Pinpoint the cell where the given text exists, returning its (x, y) midpoint coordinate. 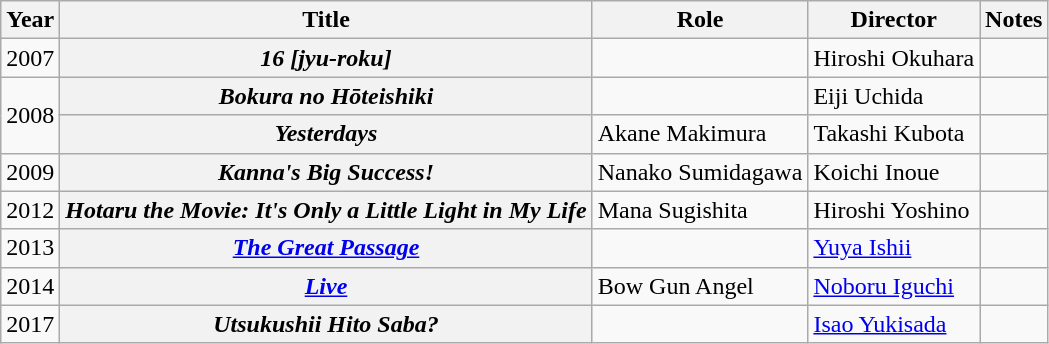
Bow Gun Angel (700, 286)
Isao Yukisada (894, 324)
16 [jyu-roku] (326, 58)
2017 (30, 324)
Live (326, 286)
Utsukushii Hito Saba? (326, 324)
Hiroshi Yoshino (894, 210)
2013 (30, 248)
2009 (30, 172)
Yuya Ishii (894, 248)
Hotaru the Movie: It's Only a Little Light in My Life (326, 210)
Takashi Kubota (894, 134)
Hiroshi Okuhara (894, 58)
2007 (30, 58)
Akane Makimura (700, 134)
Kanna's Big Success! (326, 172)
Mana Sugishita (700, 210)
Koichi Inoue (894, 172)
Eiji Uchida (894, 96)
Director (894, 20)
Year (30, 20)
Title (326, 20)
2012 (30, 210)
Nanako Sumidagawa (700, 172)
2014 (30, 286)
Bokura no Hōteishiki (326, 96)
Role (700, 20)
The Great Passage (326, 248)
Notes (1014, 20)
Yesterdays (326, 134)
Noboru Iguchi (894, 286)
2008 (30, 115)
